For the text-containing cell, return its midpoint in (x, y) coordinate format. 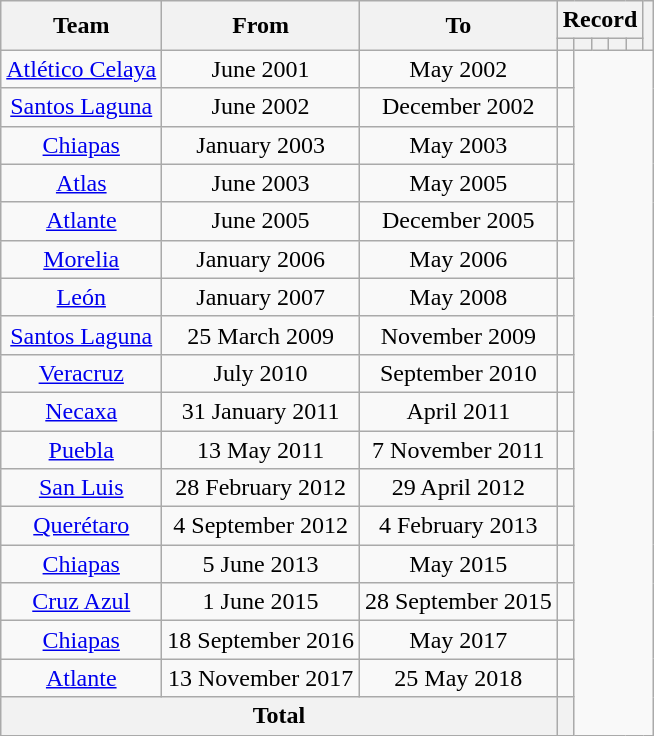
September 2010 (458, 373)
13 May 2011 (261, 449)
December 2002 (458, 107)
Atlético Celaya (82, 69)
Team (82, 26)
May 2017 (458, 640)
December 2005 (458, 221)
1 June 2015 (261, 602)
31 January 2011 (261, 411)
25 March 2009 (261, 335)
Puebla (82, 449)
May 2003 (458, 145)
July 2010 (261, 373)
May 2005 (458, 183)
Querétaro (82, 526)
June 2001 (261, 69)
June 2005 (261, 221)
28 September 2015 (458, 602)
7 November 2011 (458, 449)
4 February 2013 (458, 526)
Atlas (82, 183)
Record (600, 20)
June 2003 (261, 183)
25 May 2018 (458, 678)
May 2002 (458, 69)
Total (279, 716)
May 2015 (458, 564)
Morelia (82, 259)
28 February 2012 (261, 488)
January 2006 (261, 259)
29 April 2012 (458, 488)
To (458, 26)
From (261, 26)
13 November 2017 (261, 678)
November 2009 (458, 335)
San Luis (82, 488)
January 2007 (261, 297)
León (82, 297)
May 2006 (458, 259)
April 2011 (458, 411)
Veracruz (82, 373)
Necaxa (82, 411)
5 June 2013 (261, 564)
18 September 2016 (261, 640)
January 2003 (261, 145)
May 2008 (458, 297)
4 September 2012 (261, 526)
Cruz Azul (82, 602)
June 2002 (261, 107)
